Find where the given text appears and provide that cell's center as (x, y) coordinate. 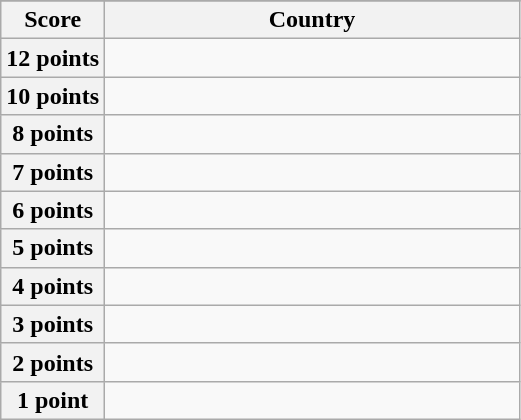
4 points (53, 286)
6 points (53, 210)
12 points (53, 58)
Score (53, 20)
7 points (53, 172)
2 points (53, 362)
8 points (53, 134)
Country (312, 20)
10 points (53, 96)
1 point (53, 400)
5 points (53, 248)
3 points (53, 324)
